Scan for the cell matching the given text and deliver its (X, Y) coordinate at center. 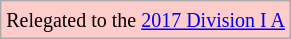
Relegated to the 2017 Division I A (146, 20)
